Identify which cell holds the provided text, then report its (X, Y) central coordinate. 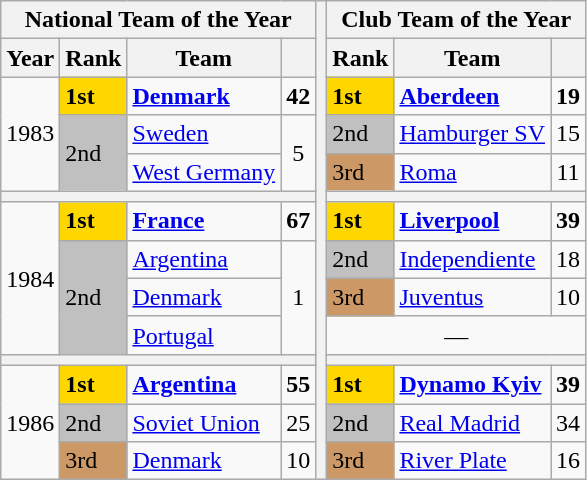
Sweden (204, 134)
11 (568, 172)
Year (30, 58)
River Plate (472, 461)
1983 (30, 134)
1984 (30, 278)
Aberdeen (472, 96)
— (456, 335)
67 (298, 221)
Hamburger SV (472, 134)
National Team of the Year (158, 20)
34 (568, 423)
25 (298, 423)
Portugal (204, 335)
France (204, 221)
55 (298, 384)
1986 (30, 422)
42 (298, 96)
1 (298, 297)
18 (568, 259)
Roma (472, 172)
Independiente (472, 259)
5 (298, 153)
Real Madrid (472, 423)
Liverpool (472, 221)
19 (568, 96)
Dynamo Kyiv (472, 384)
15 (568, 134)
Juventus (472, 297)
Club Team of the Year (456, 20)
Soviet Union (204, 423)
16 (568, 461)
West Germany (204, 172)
